Return the (x, y) coordinate for the center point of the cell that contains the specified text.  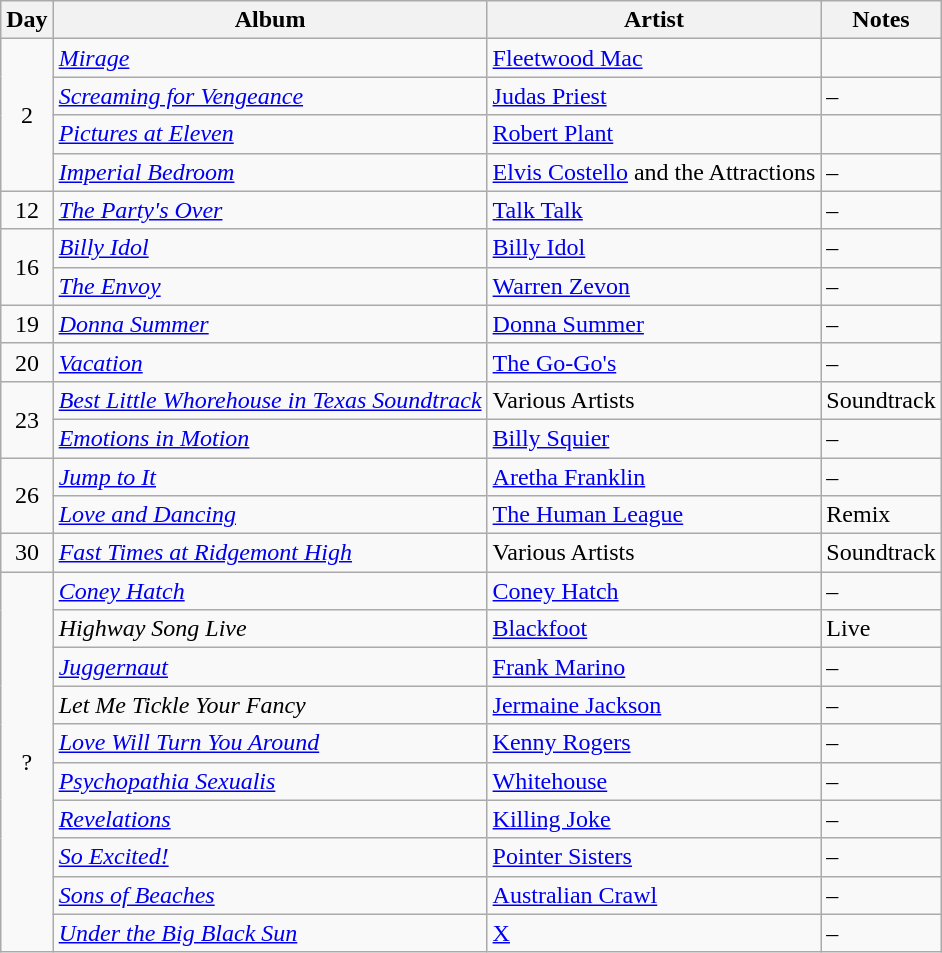
Remix (881, 515)
Vacation (270, 362)
12 (27, 210)
Love Will Turn You Around (270, 743)
Aretha Franklin (654, 477)
Love and Dancing (270, 515)
Mirage (270, 58)
? (27, 762)
30 (27, 553)
Revelations (270, 819)
Juggernaut (270, 667)
Talk Talk (654, 210)
The Party's Over (270, 210)
Emotions in Motion (270, 438)
Psychopathia Sexualis (270, 781)
Fleetwood Mac (654, 58)
Elvis Costello and the Attractions (654, 172)
Robert Plant (654, 134)
Fast Times at Ridgemont High (270, 553)
Whitehouse (654, 781)
2 (27, 115)
Pictures at Eleven (270, 134)
Judas Priest (654, 96)
Sons of Beaches (270, 895)
Blackfoot (654, 629)
Jump to It (270, 477)
So Excited! (270, 857)
23 (27, 419)
X (654, 933)
Kenny Rogers (654, 743)
Let Me Tickle Your Fancy (270, 705)
Jermaine Jackson (654, 705)
Under the Big Black Sun (270, 933)
Frank Marino (654, 667)
20 (27, 362)
Day (27, 20)
16 (27, 267)
Killing Joke (654, 819)
Best Little Whorehouse in Texas Soundtrack (270, 400)
The Human League (654, 515)
19 (27, 324)
The Envoy (270, 286)
Album (270, 20)
Billy Squier (654, 438)
Imperial Bedroom (270, 172)
The Go-Go's (654, 362)
Australian Crawl (654, 895)
Highway Song Live (270, 629)
Notes (881, 20)
Live (881, 629)
Artist (654, 20)
Warren Zevon (654, 286)
26 (27, 496)
Screaming for Vengeance (270, 96)
Pointer Sisters (654, 857)
